Scan for the cell matching the given text and deliver its [x, y] coordinate at center. 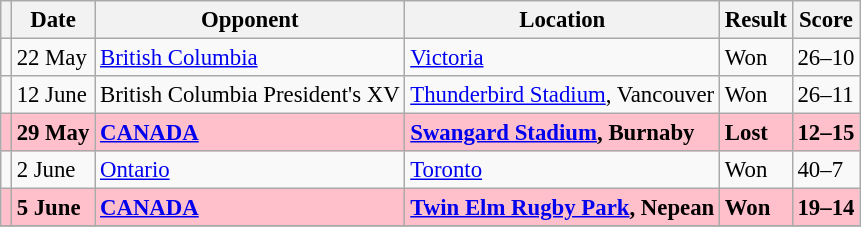
Score [826, 20]
Lost [756, 133]
26–11 [826, 95]
Result [756, 20]
Date [52, 20]
Twin Elm Rugby Park, Nepean [562, 208]
Opponent [250, 20]
26–10 [826, 58]
Toronto [562, 170]
12 June [52, 95]
12–15 [826, 133]
British Columbia President's XV [250, 95]
40–7 [826, 170]
19–14 [826, 208]
Ontario [250, 170]
British Columbia [250, 58]
2 June [52, 170]
Swangard Stadium, Burnaby [562, 133]
Location [562, 20]
22 May [52, 58]
5 June [52, 208]
29 May [52, 133]
Thunderbird Stadium, Vancouver [562, 95]
Victoria [562, 58]
